Detect which cell encompasses the target text, then output its (x, y) center coordinate. 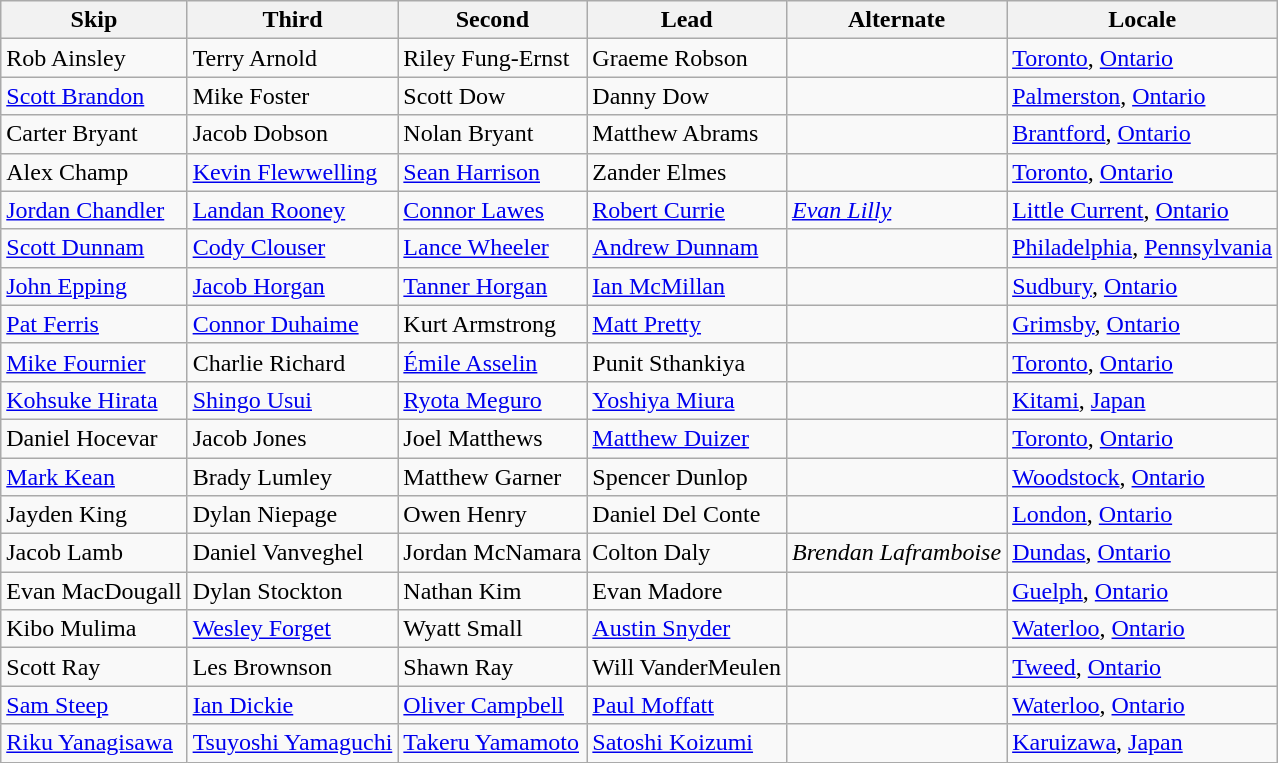
Matt Pretty (687, 324)
Grimsby, Ontario (1142, 324)
Nolan Bryant (492, 134)
Émile Asselin (492, 362)
Tweed, Ontario (1142, 667)
Scott Brandon (94, 96)
Riley Fung-Ernst (492, 58)
Alternate (896, 20)
Oliver Campbell (492, 705)
Kibo Mulima (94, 629)
Takeru Yamamoto (492, 743)
Philadelphia, Pennsylvania (1142, 248)
Cody Clouser (292, 248)
Shingo Usui (292, 400)
Yoshiya Miura (687, 400)
Dylan Niepage (292, 515)
Scott Dow (492, 96)
Evan MacDougall (94, 591)
Jordan McNamara (492, 553)
Ryota Meguro (492, 400)
Jacob Dobson (292, 134)
Robert Currie (687, 210)
Sam Steep (94, 705)
Connor Lawes (492, 210)
Karuizawa, Japan (1142, 743)
Evan Madore (687, 591)
Second (492, 20)
Daniel Del Conte (687, 515)
Connor Duhaime (292, 324)
Danny Dow (687, 96)
Will VanderMeulen (687, 667)
Graeme Robson (687, 58)
London, Ontario (1142, 515)
Mike Foster (292, 96)
Kurt Armstrong (492, 324)
Carter Bryant (94, 134)
Pat Ferris (94, 324)
Charlie Richard (292, 362)
Brady Lumley (292, 477)
Paul Moffatt (687, 705)
Joel Matthews (492, 438)
Matthew Garner (492, 477)
Lead (687, 20)
Dundas, Ontario (1142, 553)
Kohsuke Hirata (94, 400)
Punit Sthankiya (687, 362)
Les Brownson (292, 667)
Alex Champ (94, 172)
Shawn Ray (492, 667)
Brendan Laframboise (896, 553)
Jacob Horgan (292, 286)
Owen Henry (492, 515)
Sudbury, Ontario (1142, 286)
Jayden King (94, 515)
Colton Daly (687, 553)
Little Current, Ontario (1142, 210)
Lance Wheeler (492, 248)
Satoshi Koizumi (687, 743)
Dylan Stockton (292, 591)
Skip (94, 20)
Scott Dunnam (94, 248)
Mark Kean (94, 477)
Mike Fournier (94, 362)
John Epping (94, 286)
Terry Arnold (292, 58)
Matthew Abrams (687, 134)
Nathan Kim (492, 591)
Landan Rooney (292, 210)
Wyatt Small (492, 629)
Ian McMillan (687, 286)
Matthew Duizer (687, 438)
Kitami, Japan (1142, 400)
Brantford, Ontario (1142, 134)
Wesley Forget (292, 629)
Jacob Jones (292, 438)
Kevin Flewwelling (292, 172)
Locale (1142, 20)
Jacob Lamb (94, 553)
Third (292, 20)
Tanner Horgan (492, 286)
Riku Yanagisawa (94, 743)
Scott Ray (94, 667)
Guelph, Ontario (1142, 591)
Tsuyoshi Yamaguchi (292, 743)
Evan Lilly (896, 210)
Daniel Hocevar (94, 438)
Zander Elmes (687, 172)
Spencer Dunlop (687, 477)
Woodstock, Ontario (1142, 477)
Rob Ainsley (94, 58)
Sean Harrison (492, 172)
Palmerston, Ontario (1142, 96)
Daniel Vanveghel (292, 553)
Ian Dickie (292, 705)
Austin Snyder (687, 629)
Andrew Dunnam (687, 248)
Jordan Chandler (94, 210)
